Return [X, Y] of the center of cell containing provided text 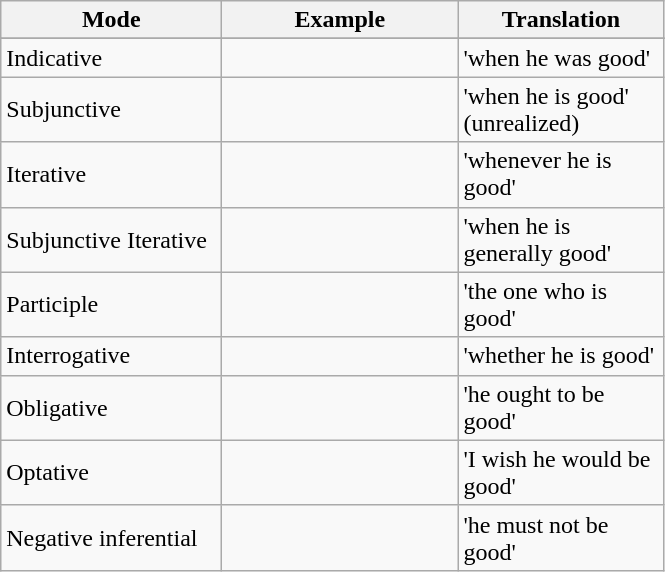
Indicative [112, 58]
Optative [112, 472]
Obligative [112, 408]
Iterative [112, 174]
Translation [561, 20]
Subjunctive [112, 110]
Interrogative [112, 356]
'when he is generally good' [561, 240]
Example [340, 20]
Mode [112, 20]
'when he was good' [561, 58]
'whenever he is good' [561, 174]
Participle [112, 304]
Negative inferential [112, 538]
'he must not be good' [561, 538]
'the one who is good' [561, 304]
'when he is good' (unrealized) [561, 110]
'whether he is good' [561, 356]
'he ought to be good' [561, 408]
Subjunctive Iterative [112, 240]
'I wish he would be good' [561, 472]
